Determine the (x, y) coordinate at the center of the cell enclosing the given text.  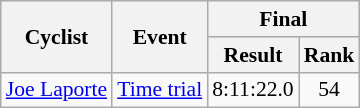
Final (283, 19)
Event (160, 36)
Result (252, 55)
Time trial (160, 90)
8:11:22.0 (252, 90)
Rank (330, 55)
Joe Laporte (56, 90)
54 (330, 90)
Cyclist (56, 36)
